Detect which cell encompasses the target text, then output its [x, y] center coordinate. 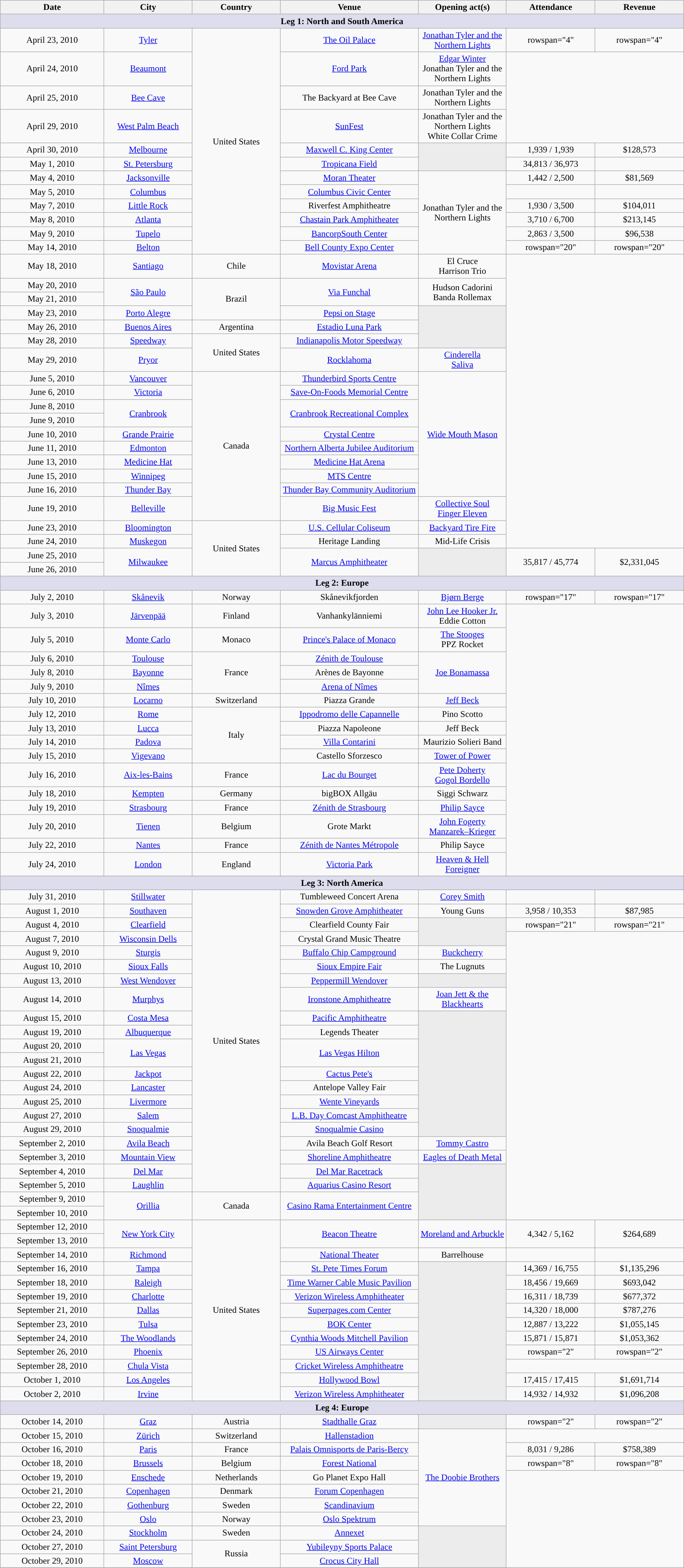
June 13, 2010 [52, 462]
Victoria [148, 392]
July 9, 2010 [52, 686]
May 18, 2010 [52, 266]
Stillwater [148, 897]
Phoenix [148, 1352]
Rocklahoma [349, 360]
Grote Markt [349, 826]
Crocus City Hall [349, 1561]
Milwaukee [148, 562]
16,311 / 18,739 [551, 1296]
Cranbrook [148, 413]
August 13, 2010 [52, 980]
Bayonne [148, 672]
Casino Rama Entertainment Centre [349, 1206]
Finland [236, 616]
Sioux Empire Fair [349, 966]
Via Funchal [349, 292]
May 29, 2010 [52, 360]
July 5, 2010 [52, 640]
Muskegon [148, 541]
Sturgis [148, 952]
July 10, 2010 [52, 700]
April 23, 2010 [52, 40]
14,932 / 14,932 [551, 1394]
$104,011 [639, 205]
The StoogesPPZ Rocket [463, 640]
Buenos Aires [148, 327]
Movistar Arena [349, 266]
August 24, 2010 [52, 1088]
Dallas [148, 1310]
Tyler [148, 40]
September 2, 2010 [52, 1143]
Lac du Bourget [349, 775]
May 20, 2010 [52, 285]
$1,135,296 [639, 1269]
May 5, 2010 [52, 192]
Piazza Grande [349, 700]
Marcus Amphitheater [349, 562]
4,342 / 5,162 [551, 1234]
August 9, 2010 [52, 952]
July 6, 2010 [52, 658]
Joan Jett & the Blackhearts [463, 1000]
Wente Vineyards [349, 1102]
Ford Park [349, 69]
May 4, 2010 [52, 178]
April 30, 2010 [52, 150]
September 5, 2010 [52, 1185]
Ippodromo delle Capannelle [349, 714]
Victoria Park [349, 864]
St. Petersburg [148, 164]
The Woodlands [148, 1338]
Thunder Bay [148, 490]
July 18, 2010 [52, 794]
L.B. Day Comcast Amphitheatre [349, 1115]
Arènes de Bayonne [349, 672]
April 29, 2010 [52, 126]
Graz [148, 1421]
Saint Petersburg [148, 1547]
São Paulo [148, 292]
Bloomington [148, 528]
Enschede [148, 1477]
Pino Scotto [463, 714]
Buckcherry [463, 952]
Jonathan Tyler and the Northern LightsWhite Collar Crime [463, 126]
September 16, 2010 [52, 1269]
May 9, 2010 [52, 234]
Northern Alberta Jubilee Auditorium [349, 448]
Joe Bonamassa [463, 672]
Costa Mesa [148, 1018]
1,930 / 3,500 [551, 205]
Snoqualmie Casino [349, 1129]
September 12, 2010 [52, 1227]
Backyard Tire Fire [463, 528]
Cynthia Woods Mitchell Pavilion [349, 1338]
St. Pete Times Forum [349, 1269]
Tower of Power [463, 756]
June 26, 2010 [52, 569]
May 8, 2010 [52, 219]
June 16, 2010 [52, 490]
Locarno [148, 700]
October 24, 2010 [52, 1533]
$1,053,362 [639, 1338]
Ironstone Amphitheatre [349, 1000]
Skånevik [148, 597]
September 13, 2010 [52, 1241]
Chula Vista [148, 1366]
July 8, 2010 [52, 672]
Belton [148, 248]
Buffalo Chip Campground [349, 952]
Gothenburg [148, 1505]
Clearfield [148, 925]
Crystal Grand Music Theatre [349, 938]
October 23, 2010 [52, 1519]
Denmark [236, 1491]
1,442 / 2,500 [551, 178]
June 24, 2010 [52, 541]
Paris [148, 1450]
$1,691,714 [639, 1380]
September 23, 2010 [52, 1324]
Tienen [148, 826]
Padova [148, 742]
July 3, 2010 [52, 616]
Prince's Palace of Monaco [349, 640]
Hollywood Bowl [349, 1380]
May 21, 2010 [52, 299]
Cricket Wireless Amphitheatre [349, 1366]
Livermore [148, 1102]
14,320 / 18,000 [551, 1310]
August 14, 2010 [52, 1000]
Aix-les-Bains [148, 775]
July 12, 2010 [52, 714]
Belleville [148, 509]
August 15, 2010 [52, 1018]
Rome [148, 714]
August 4, 2010 [52, 925]
October 21, 2010 [52, 1491]
US Airways Center [349, 1352]
September 9, 2010 [52, 1199]
Leg 1: North and South America [342, 21]
Mountain View [148, 1157]
$87,985 [639, 911]
August 10, 2010 [52, 966]
MTS Centre [349, 476]
Tampa [148, 1269]
Stockholm [148, 1533]
October 14, 2010 [52, 1421]
June 11, 2010 [52, 448]
Oslo [148, 1519]
May 1, 2010 [52, 164]
Leg 2: Europe [342, 583]
May 7, 2010 [52, 205]
Cactus Pete's [349, 1074]
Tupelo [148, 234]
35,817 / 45,774 [551, 562]
National Theater [349, 1255]
Austria [236, 1421]
October 27, 2010 [52, 1547]
April 24, 2010 [52, 69]
England [236, 864]
14,369 / 16,755 [551, 1269]
Vanhankylänniemi [349, 616]
Forum Copenhagen [349, 1491]
Beacon Theatre [349, 1234]
Zürich [148, 1436]
Young Guns [463, 911]
Time Warner Cable Music Pavilion [349, 1282]
$264,689 [639, 1234]
Järvenpää [148, 616]
Toulouse [148, 658]
June 25, 2010 [52, 555]
2,863 / 3,500 [551, 234]
April 25, 2010 [52, 97]
Russia [236, 1554]
Laughlin [148, 1185]
Legends Theater [349, 1032]
Santiago [148, 266]
Little Rock [148, 205]
Venue [349, 7]
Forest National [349, 1463]
May 14, 2010 [52, 248]
Murphys [148, 1000]
Nantes [148, 845]
Beaumont [148, 69]
Crystal Centre [349, 434]
Zénith de Strasbourg [349, 808]
Germany [236, 794]
Argentina [236, 327]
Charlotte [148, 1296]
September 10, 2010 [52, 1213]
Country [236, 7]
El CruceHarrison Trio [463, 266]
September 4, 2010 [52, 1171]
May 28, 2010 [52, 341]
Pepsi on Stage [349, 313]
Vancouver [148, 378]
Italy [236, 735]
October 2, 2010 [52, 1394]
Thunderbird Sports Centre [349, 378]
Monaco [236, 640]
Strasbourg [148, 808]
October 29, 2010 [52, 1561]
Las Vegas Hilton [349, 1053]
September 26, 2010 [52, 1352]
Edmonton [148, 448]
$1,055,145 [639, 1324]
May 26, 2010 [52, 327]
Piazza Napoleone [349, 728]
July 19, 2010 [52, 808]
Albuquerque [148, 1032]
Corey Smith [463, 897]
June 15, 2010 [52, 476]
BancorpSouth Center [349, 234]
Sioux Falls [148, 966]
Las Vegas [148, 1053]
Yubileyny Sports Palace [349, 1547]
Jacksonville [148, 178]
September 21, 2010 [52, 1310]
August 27, 2010 [52, 1115]
Big Music Fest [349, 509]
Medicine Hat Arena [349, 462]
BOK Center [349, 1324]
$677,372 [639, 1296]
Bee Cave [148, 97]
The Lugnuts [463, 966]
October 18, 2010 [52, 1463]
Moscow [148, 1561]
City [148, 7]
$787,276 [639, 1310]
October 19, 2010 [52, 1477]
Pacific Amphitheatre [349, 1018]
Snowden Grove Amphitheater [349, 911]
Lucca [148, 728]
Chile [236, 266]
August 19, 2010 [52, 1032]
$693,042 [639, 1282]
Siggi Schwarz [463, 794]
Annexet [349, 1533]
Barrelhouse [463, 1255]
Riverfest Amphitheatre [349, 205]
July 16, 2010 [52, 775]
Eagles of Death Metal [463, 1157]
3,958 / 10,353 [551, 911]
August 20, 2010 [52, 1046]
Medicine Hat [148, 462]
34,813 / 36,973 [551, 164]
September 24, 2010 [52, 1338]
$758,389 [639, 1450]
U.S. Cellular Coliseum [349, 528]
July 14, 2010 [52, 742]
Hudson CadoriniBanda Rollemax [463, 292]
17,415 / 17,415 [551, 1380]
8,031 / 9,286 [551, 1450]
15,871 / 15,871 [551, 1338]
Edgar WinterJonathan Tyler and the Northern Lights [463, 69]
Brussels [148, 1463]
Palais Omnisports de Paris-Bercy [349, 1450]
Tommy Castro [463, 1143]
The Oil Palace [349, 40]
1,939 / 1,939 [551, 150]
Melbourne [148, 150]
12,887 / 13,222 [551, 1324]
Speedway [148, 341]
October 22, 2010 [52, 1505]
July 24, 2010 [52, 864]
Collective SoulFinger Eleven [463, 509]
Chastain Park Amphitheater [349, 219]
Orillia [148, 1206]
Arena of Nîmes [349, 686]
July 31, 2010 [52, 897]
May 23, 2010 [52, 313]
Moreland and Arbuckle [463, 1234]
Avila Beach [148, 1143]
Wisconsin Dells [148, 938]
October 15, 2010 [52, 1436]
Bjørn Berge [463, 597]
June 23, 2010 [52, 528]
Bell County Expo Center [349, 248]
West Palm Beach [148, 126]
Zénith de Nantes Métropole [349, 845]
Thunder Bay Community Auditorium [349, 490]
September 14, 2010 [52, 1255]
Clearfield County Fair [349, 925]
$2,331,045 [639, 562]
Vigevano [148, 756]
June 19, 2010 [52, 509]
June 5, 2010 [52, 378]
$81,569 [639, 178]
London [148, 864]
Estadio Luna Park [349, 327]
Stadthalle Graz [349, 1421]
Shoreline Amphitheatre [349, 1157]
Del Mar [148, 1171]
Lancaster [148, 1088]
The Backyard at Bee Cave [349, 97]
Los Angeles [148, 1380]
Heaven & HellForeigner [463, 864]
September 18, 2010 [52, 1282]
August 25, 2010 [52, 1102]
Superpages.com Center [349, 1310]
October 16, 2010 [52, 1450]
Castello Sforzesco [349, 756]
West Wendover [148, 980]
Del Mar Racetrack [349, 1171]
Tumbleweed Concert Arena [349, 897]
Hallenstadion [349, 1436]
June 9, 2010 [52, 420]
Skånevikfjorden [349, 597]
CinderellaSaliva [463, 360]
Tropicana Field [349, 164]
Irvine [148, 1394]
August 7, 2010 [52, 938]
August 22, 2010 [52, 1074]
July 13, 2010 [52, 728]
Indianapolis Motor Speedway [349, 341]
Date [52, 7]
Cranbrook Recreational Complex [349, 413]
July 15, 2010 [52, 756]
Tulsa [148, 1324]
$213,145 [639, 219]
John Lee Hooker Jr.Eddie Cotton [463, 616]
Maxwell C. King Center [349, 150]
Opening act(s) [463, 7]
Moran Theater [349, 178]
Wide Mouth Mason [463, 434]
Netherlands [236, 1477]
October 1, 2010 [52, 1380]
Leg 3: North America [342, 883]
September 28, 2010 [52, 1366]
Oslo Spektrum [349, 1519]
John FogertyManzarek–Krieger [463, 826]
September 19, 2010 [52, 1296]
The Doobie Brothers [463, 1477]
Pryor [148, 360]
Scandinavium [349, 1505]
August 21, 2010 [52, 1060]
Heritage Landing [349, 541]
Grande Prairie [148, 434]
bigBOX Allgäu [349, 794]
Columbus Civic Center [349, 192]
Raleigh [148, 1282]
3,710 / 6,700 [551, 219]
August 1, 2010 [52, 911]
July 22, 2010 [52, 845]
18,456 / 19,669 [551, 1282]
September 3, 2010 [52, 1157]
Aquarius Casino Resort [349, 1185]
June 6, 2010 [52, 392]
Monte Carlo [148, 640]
Copenhagen [148, 1491]
Richmond [148, 1255]
Pete DohertyGogol Bordello [463, 775]
June 8, 2010 [52, 406]
Atlanta [148, 219]
July 2, 2010 [52, 597]
Villa Contarini [349, 742]
SunFest [349, 126]
Zénith de Toulouse [349, 658]
August 29, 2010 [52, 1129]
Attendance [551, 7]
Porto Alegre [148, 313]
Jackpot [148, 1074]
$96,538 [639, 234]
Columbus [148, 192]
Maurizio Solieri Band [463, 742]
Brazil [236, 299]
Winnipeg [148, 476]
Mid-Life Crisis [463, 541]
Antelope Valley Fair [349, 1088]
Southaven [148, 911]
Nîmes [148, 686]
Kempten [148, 794]
Leg 4: Europe [342, 1408]
Save-On-Foods Memorial Centre [349, 392]
Revenue [639, 7]
Peppermill Wendover [349, 980]
July 20, 2010 [52, 826]
Avila Beach Golf Resort [349, 1143]
$1,096,208 [639, 1394]
Go Planet Expo Hall [349, 1477]
June 10, 2010 [52, 434]
Snoqualmie [148, 1129]
$128,573 [639, 150]
New York City [148, 1234]
Salem [148, 1115]
